Determine the [X, Y] coordinate at the center of the cell enclosing the given text.  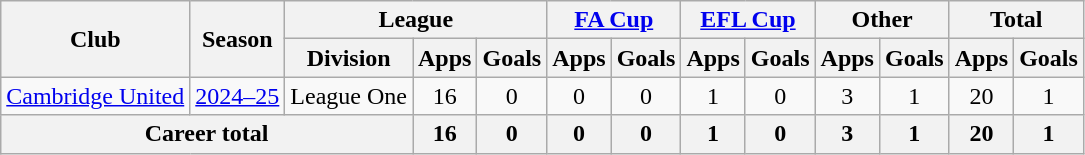
Club [96, 39]
Cambridge United [96, 96]
Other [882, 20]
Division [349, 58]
2024–25 [238, 96]
League [416, 20]
EFL Cup [748, 20]
Season [238, 39]
League One [349, 96]
Career total [207, 134]
FA Cup [614, 20]
Total [1016, 20]
